Detect which cell encompasses the target text, then output its [X, Y] center coordinate. 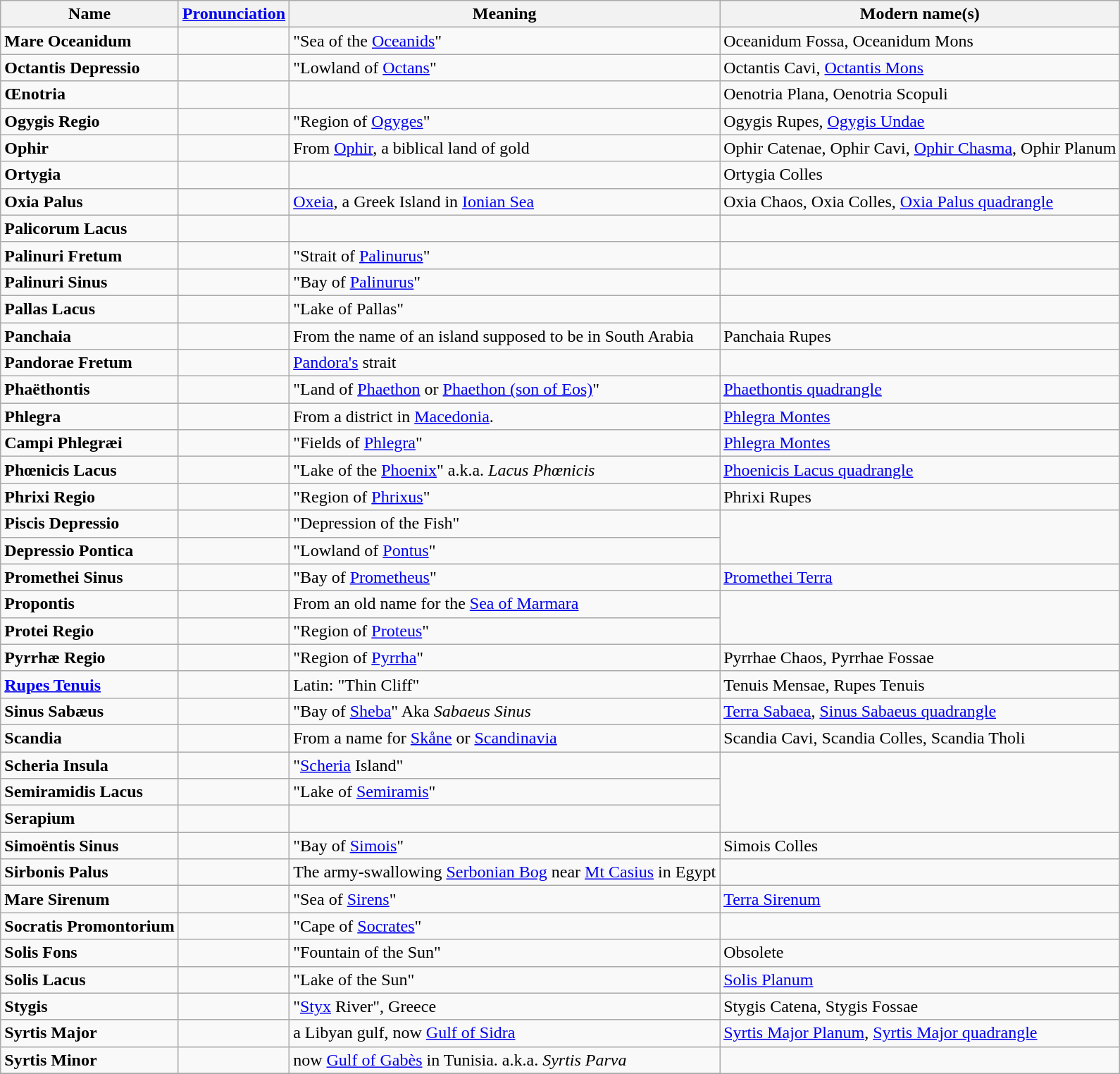
Mare Oceanidum [90, 41]
Phœnicis Lacus [90, 470]
Palinuri Fretum [90, 255]
"Strait of Palinurus" [504, 255]
Phrixi Regio [90, 497]
"Styx River", Greece [504, 1006]
Scandia [90, 738]
"Lake of Semiramis" [504, 792]
"Depression of the Fish" [504, 524]
Terra Sirenum [920, 899]
"Sea of the Oceanids" [504, 41]
"Bay of Simois" [504, 846]
Meaning [504, 14]
Pallas Lacus [90, 309]
From the name of an island supposed to be in South Arabia [504, 336]
Pandora's strait [504, 363]
From Ophir, a biblical land of gold [504, 148]
Palinuri Sinus [90, 282]
Name [90, 14]
Solis Lacus [90, 980]
Panchaia [90, 336]
From a district in Macedonia. [504, 416]
"Cape of Socrates" [504, 926]
"Lowland of Octans" [504, 68]
Ophir [90, 148]
Scandia Cavi, Scandia Colles, Scandia Tholi [920, 738]
"Bay of Palinurus" [504, 282]
Pandorae Fretum [90, 363]
Mare Sirenum [90, 899]
The army-swallowing Serbonian Bog near Mt Casius in Egypt [504, 872]
Oxeia, a Greek Island in Ionian Sea [504, 202]
Socratis Promontorium [90, 926]
Stygis [90, 1006]
Pyrrhæ Regio [90, 658]
"Region of Phrixus" [504, 497]
Sirbonis Palus [90, 872]
Campi Phlegræi [90, 443]
Ortygia [90, 175]
"Region of Proteus" [504, 631]
Phaëthontis [90, 390]
Promethei Terra [920, 577]
Syrtis Major Planum, Syrtis Major quadrangle [920, 1033]
Ortygia Colles [920, 175]
Ophir Catenae, Ophir Cavi, Ophir Chasma, Ophir Planum [920, 148]
Sinus Sabæus [90, 711]
Simoëntis Sinus [90, 846]
Propontis [90, 604]
"Lake of Pallas" [504, 309]
From an old name for the Sea of Marmara [504, 604]
Oceanidum Fossa, Oceanidum Mons [920, 41]
Pyrrhae Chaos, Pyrrhae Fossae [920, 658]
now Gulf of Gabès in Tunisia. a.k.a. Syrtis Parva [504, 1060]
Syrtis Minor [90, 1060]
Scheria Insula [90, 765]
Obsolete [920, 953]
Rupes Tenuis [90, 684]
"Fountain of the Sun" [504, 953]
Semiramidis Lacus [90, 792]
Palicorum Lacus [90, 228]
"Bay of Sheba" Aka Sabaeus Sinus [504, 711]
Solis Planum [920, 980]
Depressio Pontica [90, 550]
Oenotria Plana, Oenotria Scopuli [920, 94]
Simois Colles [920, 846]
Piscis Depressio [90, 524]
"Bay of Prometheus" [504, 577]
Oxia Chaos, Oxia Colles, Oxia Palus quadrangle [920, 202]
Solis Fons [90, 953]
Ogygis Rupes, Ogygis Undae [920, 121]
"Land of Phaethon or Phaethon (son of Eos)" [504, 390]
Terra Sabaea, Sinus Sabaeus quadrangle [920, 711]
Promethei Sinus [90, 577]
Phrixi Rupes [920, 497]
"Sea of Sirens" [504, 899]
Œnotria [90, 94]
"Region of Pyrrha" [504, 658]
Octantis Cavi, Octantis Mons [920, 68]
From a name for Skåne or Scandinavia [504, 738]
Panchaia Rupes [920, 336]
Tenuis Mensae, Rupes Tenuis [920, 684]
"Region of Ogyges" [504, 121]
Ogygis Regio [90, 121]
"Lowland of Pontus" [504, 550]
a Libyan gulf, now Gulf of Sidra [504, 1033]
Oxia Palus [90, 202]
Octantis Depressio [90, 68]
Phlegra [90, 416]
"Lake of the Sun" [504, 980]
"Lake of the Phoenix" a.k.a. Lacus Phœnicis [504, 470]
Phaethontis quadrangle [920, 390]
Serapium [90, 819]
Protei Regio [90, 631]
"Scheria Island" [504, 765]
Pronunciation [234, 14]
Latin: "Thin Cliff" [504, 684]
"Fields of Phlegra" [504, 443]
Modern name(s) [920, 14]
Syrtis Major [90, 1033]
Phoenicis Lacus quadrangle [920, 470]
Stygis Catena, Stygis Fossae [920, 1006]
